Capture the cell that displays the provided text and extract its [x, y] central coordinate. 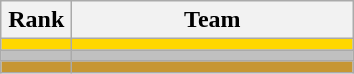
Rank [36, 20]
Team [212, 20]
